For the text-containing cell, return its midpoint in (X, Y) coordinate format. 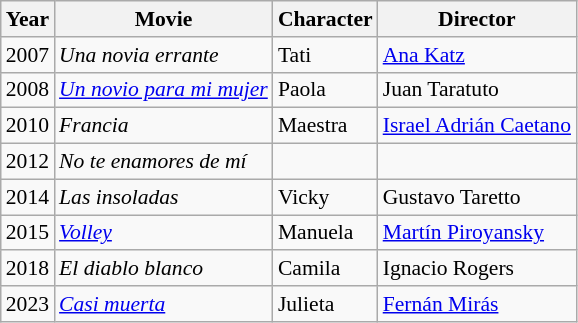
2023 (28, 304)
Paola (326, 90)
Ignacio Rogers (477, 269)
No te enamores de mí (164, 162)
El diablo blanco (164, 269)
2012 (28, 162)
2015 (28, 233)
2007 (28, 55)
Camila (326, 269)
Francia (164, 126)
2008 (28, 90)
Una novia errante (164, 55)
Un novio para mi mujer (164, 90)
Ana Katz (477, 55)
2010 (28, 126)
Year (28, 19)
Vicky (326, 197)
Julieta (326, 304)
Juan Taratuto (477, 90)
Israel Adrián Caetano (477, 126)
Volley (164, 233)
2018 (28, 269)
Maestra (326, 126)
Gustavo Taretto (477, 197)
Fernán Mirás (477, 304)
Martín Piroyansky (477, 233)
Movie (164, 19)
Casi muerta (164, 304)
Manuela (326, 233)
Character (326, 19)
2014 (28, 197)
Director (477, 19)
Tati (326, 55)
Las insoladas (164, 197)
